Provide the [x, y] coordinate of the cell's center where the given text is located.  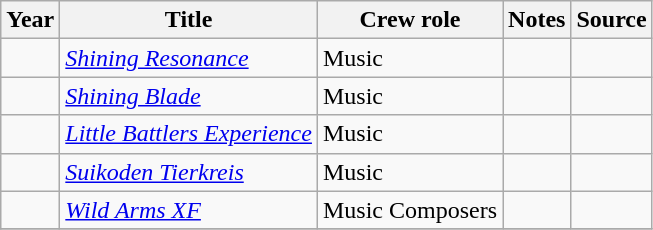
Source [612, 20]
Shining Resonance [189, 58]
Crew role [410, 20]
Music Composers [410, 210]
Little Battlers Experience [189, 134]
Shining Blade [189, 96]
Suikoden Tierkreis [189, 172]
Notes [537, 20]
Wild Arms XF [189, 210]
Year [30, 20]
Title [189, 20]
